Return the [X, Y] coordinate for the center point of the cell that contains the specified text.  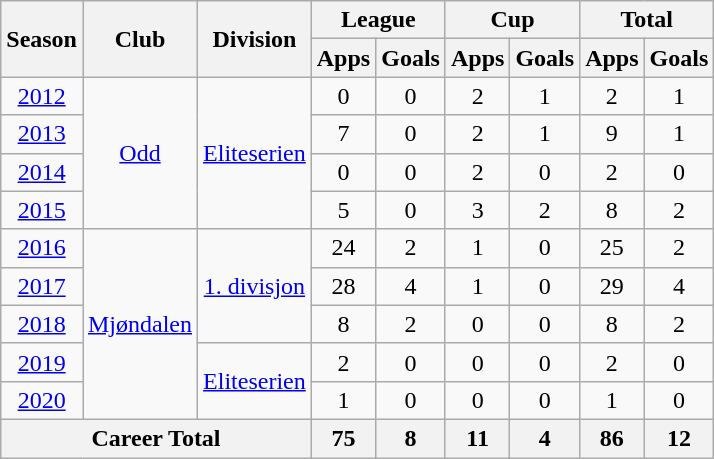
29 [612, 286]
12 [679, 438]
Club [140, 39]
28 [343, 286]
24 [343, 248]
7 [343, 134]
11 [477, 438]
9 [612, 134]
2015 [42, 210]
2018 [42, 324]
5 [343, 210]
25 [612, 248]
2013 [42, 134]
League [378, 20]
75 [343, 438]
2012 [42, 96]
Cup [512, 20]
Odd [140, 153]
Division [255, 39]
3 [477, 210]
Total [647, 20]
2016 [42, 248]
86 [612, 438]
1. divisjon [255, 286]
2020 [42, 400]
Season [42, 39]
Mjøndalen [140, 324]
2017 [42, 286]
2014 [42, 172]
2019 [42, 362]
Career Total [156, 438]
